Identify which cell holds the provided text, then report its [x, y] central coordinate. 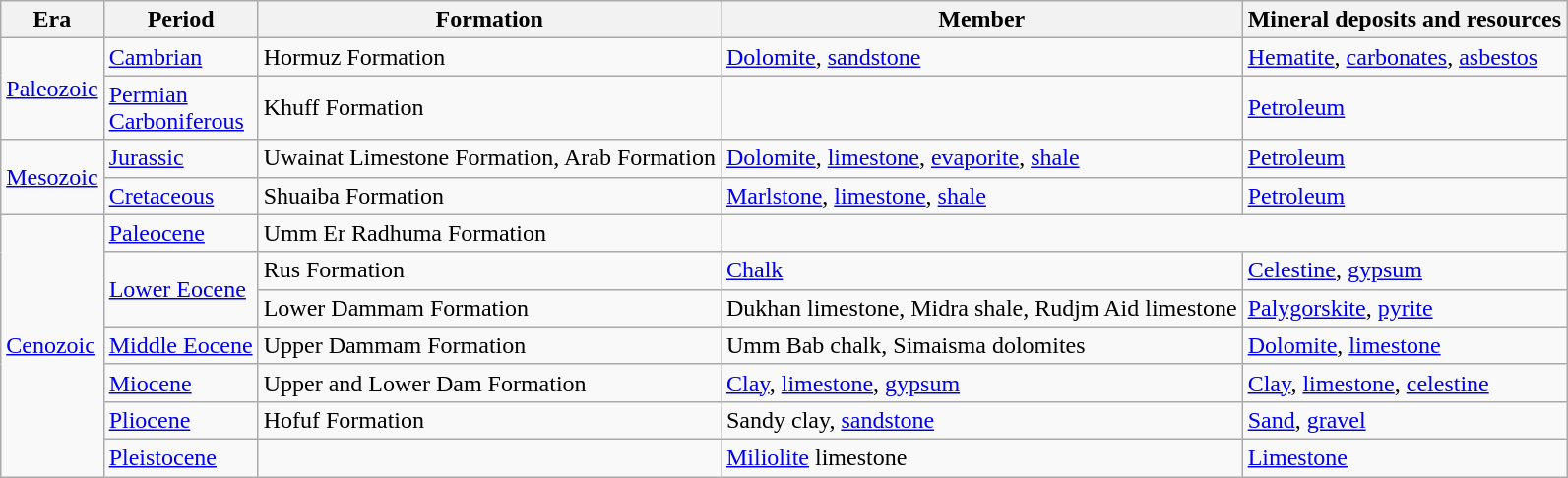
Middle Eocene [181, 345]
Cenozoic [52, 345]
Cretaceous [181, 196]
Jurassic [181, 158]
Dolomite, limestone [1405, 345]
Miocene [181, 383]
Paleocene [181, 233]
Sandy clay, sandstone [981, 420]
Era [52, 20]
Permian Carboniferous [181, 108]
Formation [489, 20]
Lower Eocene [181, 289]
Marlstone, limestone, shale [981, 196]
Khuff Formation [489, 108]
Clay, limestone, gypsum [981, 383]
Pleistocene [181, 457]
Celestine, gypsum [1405, 270]
Shuaiba Formation [489, 196]
Dolomite, sandstone [981, 57]
Uwainat Limestone Formation, Arab Formation [489, 158]
Chalk [981, 270]
Limestone [1405, 457]
Lower Dammam Formation [489, 308]
Umm Er Radhuma Formation [489, 233]
Miliolite limestone [981, 457]
Hormuz Formation [489, 57]
Sand, gravel [1405, 420]
Paleozoic [52, 89]
Upper and Lower Dam Formation [489, 383]
Upper Dammam Formation [489, 345]
Umm Bab chalk, Simaisma dolomites [981, 345]
Dukhan limestone, Midra shale, Rudjm Aid limestone [981, 308]
Period [181, 20]
Rus Formation [489, 270]
Palygorskite, pyrite [1405, 308]
Member [981, 20]
Hofuf Formation [489, 420]
Clay, limestone, celestine [1405, 383]
Mineral deposits and resources [1405, 20]
Hematite, carbonates, asbestos [1405, 57]
Pliocene [181, 420]
Mesozoic [52, 177]
Dolomite, limestone, evaporite, shale [981, 158]
Cambrian [181, 57]
